From the cell containing the given text, extract its center point as [X, Y] coordinate. 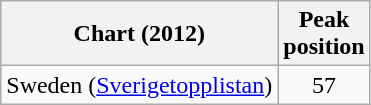
Sweden (Sverigetopplistan) [140, 85]
57 [324, 85]
Peakposition [324, 34]
Chart (2012) [140, 34]
